Identify which cell holds the provided text, then report its [X, Y] central coordinate. 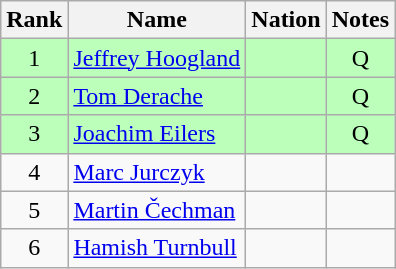
Name [157, 20]
Martin Čechman [157, 210]
Nation [286, 20]
Marc Jurczyk [157, 172]
Hamish Turnbull [157, 248]
Notes [360, 20]
6 [34, 248]
1 [34, 58]
3 [34, 134]
Jeffrey Hoogland [157, 58]
Rank [34, 20]
5 [34, 210]
Tom Derache [157, 96]
Joachim Eilers [157, 134]
2 [34, 96]
4 [34, 172]
